Find where the given text appears and provide that cell's center as [X, Y] coordinate. 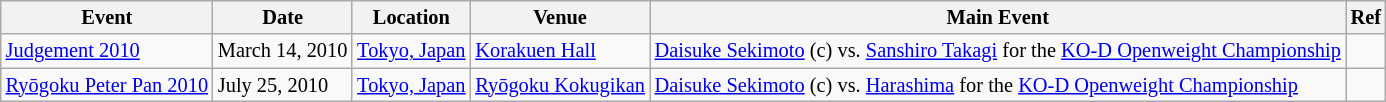
Ryōgoku Peter Pan 2010 [107, 85]
Venue [560, 17]
March 14, 2010 [282, 51]
Korakuen Hall [560, 51]
Main Event [998, 17]
Ref [1366, 17]
Location [411, 17]
July 25, 2010 [282, 85]
Daisuke Sekimoto (c) vs. Sanshiro Takagi for the KO-D Openweight Championship [998, 51]
Daisuke Sekimoto (c) vs. Harashima for the KO-D Openweight Championship [998, 85]
Judgement 2010 [107, 51]
Event [107, 17]
Date [282, 17]
Ryōgoku Kokugikan [560, 85]
